Identify which cell holds the provided text, then report its (x, y) central coordinate. 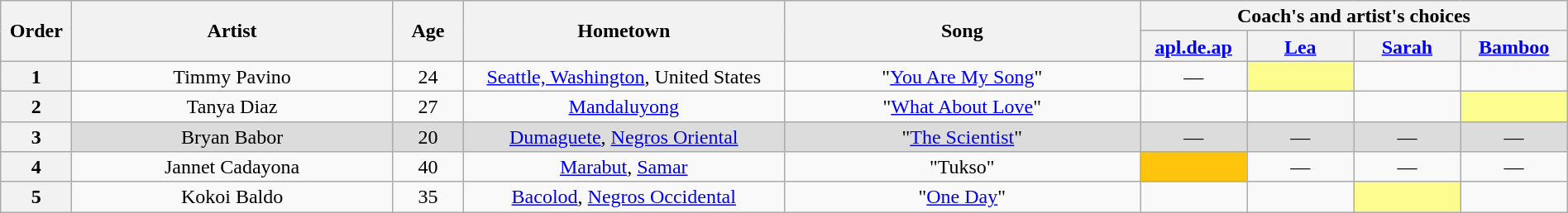
Tanya Diaz (232, 106)
Bacolod, Negros Occidental (624, 196)
Kokoi Baldo (232, 196)
5 (36, 196)
Coach's and artist's choices (1355, 17)
apl.de.ap (1194, 46)
Marabut, Samar (624, 167)
4 (36, 167)
1 (36, 76)
"One Day" (963, 196)
Order (36, 31)
Timmy Pavino (232, 76)
Seattle, Washington, United States (624, 76)
Sarah (1408, 46)
20 (428, 137)
Age (428, 31)
"Tukso" (963, 167)
Lea (1300, 46)
27 (428, 106)
Hometown (624, 31)
Bamboo (1513, 46)
35 (428, 196)
Jannet Cadayona (232, 167)
Bryan Babor (232, 137)
24 (428, 76)
Artist (232, 31)
"The Scientist" (963, 137)
2 (36, 106)
Mandaluyong (624, 106)
40 (428, 167)
"What About Love" (963, 106)
Dumaguete, Negros Oriental (624, 137)
"You Are My Song" (963, 76)
3 (36, 137)
Song (963, 31)
